Return (x, y) of the center of cell containing provided text 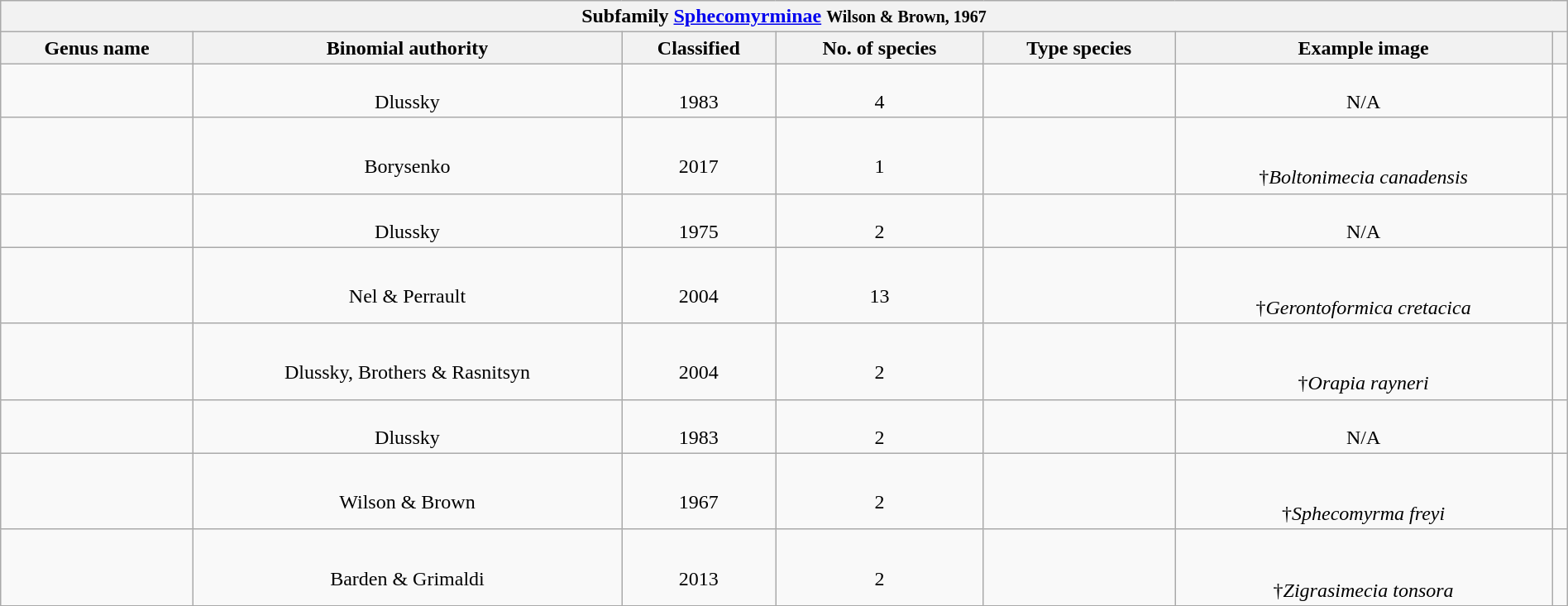
Subfamily Sphecomyrminae Wilson & Brown, 1967 (784, 17)
†Sphecomyrma freyi (1364, 491)
2017 (700, 155)
Classified (700, 48)
†Gerontoformica cretacica (1364, 285)
4 (880, 91)
Dlussky, Brothers & Rasnitsyn (407, 361)
1 (880, 155)
1975 (700, 220)
No. of species (880, 48)
13 (880, 285)
Barden & Grimaldi (407, 567)
†Orapia rayneri (1364, 361)
†Boltonimecia canadensis (1364, 155)
†Zigrasimecia tonsora (1364, 567)
Binomial authority (407, 48)
Type species (1079, 48)
Wilson & Brown (407, 491)
Borysenko (407, 155)
Genus name (98, 48)
1967 (700, 491)
2013 (700, 567)
Nel & Perrault (407, 285)
Example image (1364, 48)
